Extract the (X, Y) coordinate from the center of the cell holding the provided text.  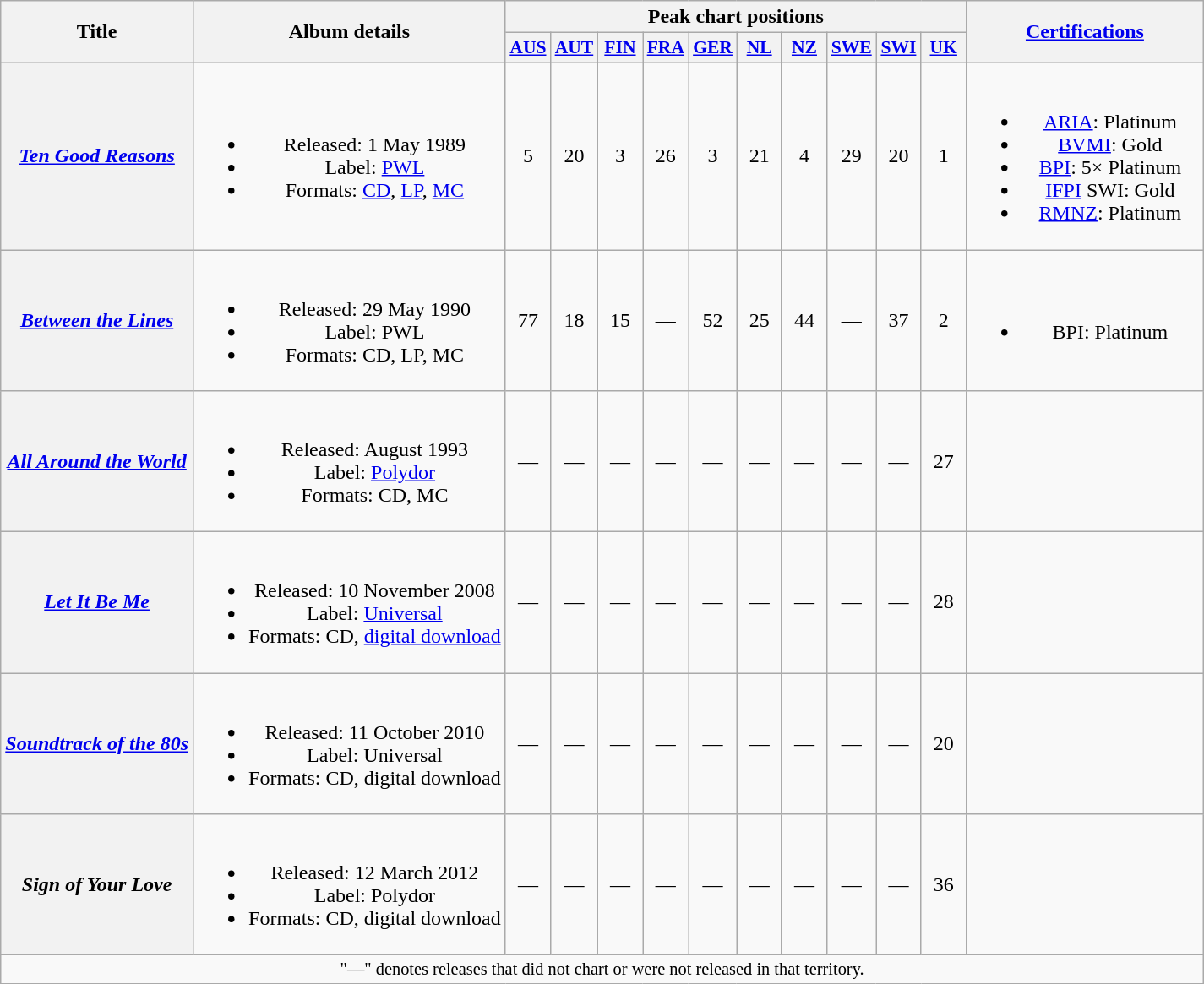
Released: 10 November 2008Label: UniversalFormats: CD, digital download (350, 603)
15 (620, 321)
NL (759, 48)
SWI (899, 48)
Released: 29 May 1990Label: PWLFormats: CD, LP, MC (350, 321)
All Around the World (97, 461)
44 (804, 321)
GER (713, 48)
37 (899, 321)
"—" denotes releases that did not chart or were not released in that territory. (602, 970)
18 (575, 321)
Released: 11 October 2010Label: UniversalFormats: CD, digital download (350, 743)
Ten Good Reasons (97, 155)
27 (943, 461)
Let It Be Me (97, 603)
21 (759, 155)
36 (943, 885)
FIN (620, 48)
ARIA: PlatinumBVMI: GoldBPI: 5× PlatinumIFPI SWI: GoldRMNZ: Platinum (1085, 155)
25 (759, 321)
NZ (804, 48)
Peak chart positions (735, 17)
1 (943, 155)
29 (852, 155)
Between the Lines (97, 321)
Released: August 1993Label: PolydorFormats: CD, MC (350, 461)
28 (943, 603)
AUS (527, 48)
Released: 12 March 2012Label: PolydorFormats: CD, digital download (350, 885)
Soundtrack of the 80s (97, 743)
5 (527, 155)
BPI: Platinum (1085, 321)
2 (943, 321)
Title (97, 32)
SWE (852, 48)
Certifications (1085, 32)
52 (713, 321)
Released: 1 May 1989Label: PWLFormats: CD, LP, MC (350, 155)
AUT (575, 48)
26 (666, 155)
77 (527, 321)
UK (943, 48)
FRA (666, 48)
4 (804, 155)
Sign of Your Love (97, 885)
Album details (350, 32)
